For the text-containing cell, return its midpoint in [x, y] coordinate format. 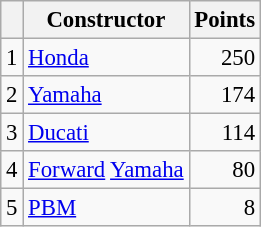
3 [12, 133]
8 [224, 208]
Yamaha [106, 95]
5 [12, 208]
Honda [106, 58]
Ducati [106, 133]
174 [224, 95]
4 [12, 170]
1 [12, 58]
Points [224, 20]
PBM [106, 208]
114 [224, 133]
2 [12, 95]
Forward Yamaha [106, 170]
80 [224, 170]
250 [224, 58]
Constructor [106, 20]
